Return the (x, y) coordinate for the center point of the cell that contains the specified text.  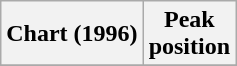
Chart (1996) (72, 34)
Peakposition (189, 34)
